Pinpoint the cell where the given text exists, returning its (X, Y) midpoint coordinate. 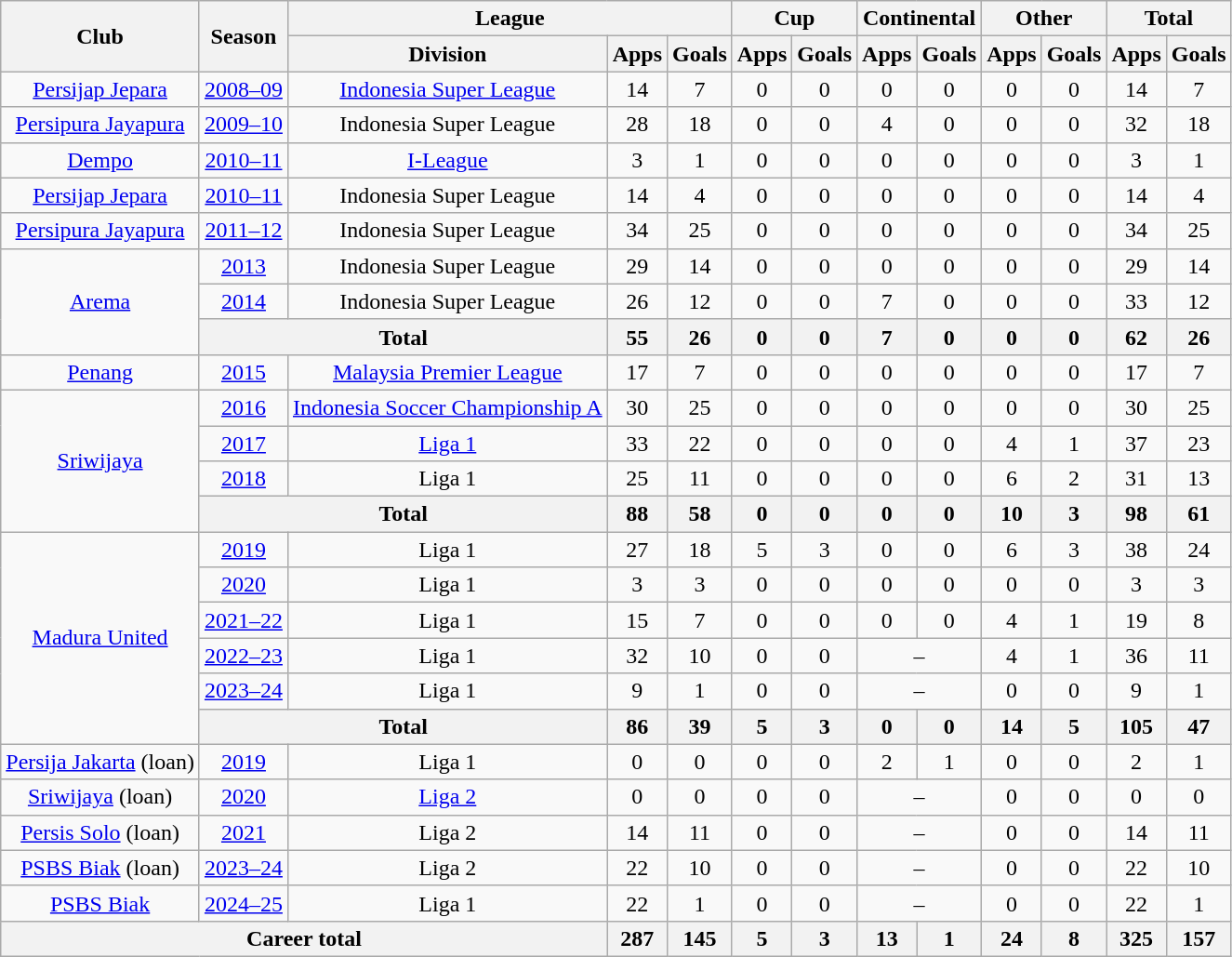
I-League (447, 160)
Persis Solo (loan) (100, 832)
61 (1199, 514)
Malaysia Premier League (447, 372)
2018 (244, 479)
31 (1136, 479)
Sriwijaya (100, 460)
23 (1199, 444)
2021 (244, 832)
88 (637, 514)
2017 (244, 444)
Division (447, 54)
36 (1136, 656)
19 (1136, 620)
2009–10 (244, 125)
2024–25 (244, 903)
157 (1199, 938)
Madura United (100, 638)
2008–09 (244, 89)
27 (637, 550)
Club (100, 36)
105 (1136, 726)
15 (637, 620)
Other (1044, 19)
62 (1136, 337)
Indonesia Soccer Championship A (447, 407)
47 (1199, 726)
38 (1136, 550)
Cup (794, 19)
37 (1136, 444)
Arema (100, 301)
2013 (244, 266)
58 (700, 514)
Sriwijaya (loan) (100, 797)
2014 (244, 301)
28 (637, 125)
39 (700, 726)
2022–23 (244, 656)
2011–12 (244, 231)
98 (1136, 514)
Persija Jakarta (loan) (100, 762)
Dempo (100, 160)
145 (700, 938)
287 (637, 938)
Career total (304, 938)
86 (637, 726)
55 (637, 337)
PSBS Biak (100, 903)
Penang (100, 372)
2021–22 (244, 620)
2016 (244, 407)
Continental (920, 19)
League (510, 19)
Season (244, 36)
325 (1136, 938)
PSBS Biak (loan) (100, 868)
2015 (244, 372)
